Scan for the cell matching the given text and deliver its (X, Y) coordinate at center. 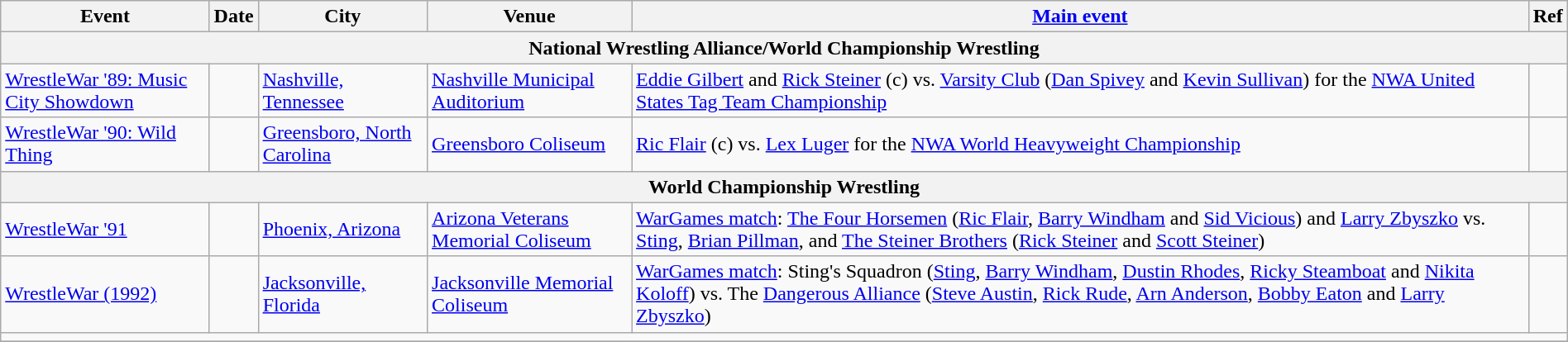
Eddie Gilbert and Rick Steiner (c) vs. Varsity Club (Dan Spivey and Kevin Sullivan) for the NWA United States Tag Team Championship (1080, 91)
Nashville Municipal Auditorium (529, 91)
WrestleWar '89: Music City Showdown (105, 91)
Nashville, Tennessee (342, 91)
Venue (529, 17)
Event (105, 17)
National Wrestling Alliance/World Championship Wrestling (784, 48)
WrestleWar '91 (105, 230)
WrestleWar '90: Wild Thing (105, 144)
Phoenix, Arizona (342, 230)
Date (233, 17)
Arizona Veterans Memorial Coliseum (529, 230)
City (342, 17)
WrestleWar (1992) (105, 294)
Jacksonville, Florida (342, 294)
Jacksonville Memorial Coliseum (529, 294)
World Championship Wrestling (784, 187)
Greensboro Coliseum (529, 144)
Main event (1080, 17)
Greensboro, North Carolina (342, 144)
Ref (1548, 17)
Ric Flair (c) vs. Lex Luger for the NWA World Heavyweight Championship (1080, 144)
